Provide the [X, Y] coordinate of the cell's center where the given text is located.  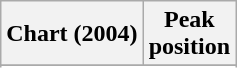
Peakposition [189, 34]
Chart (2004) [72, 34]
